Provide the [X, Y] coordinate of the cell's center where the given text is located.  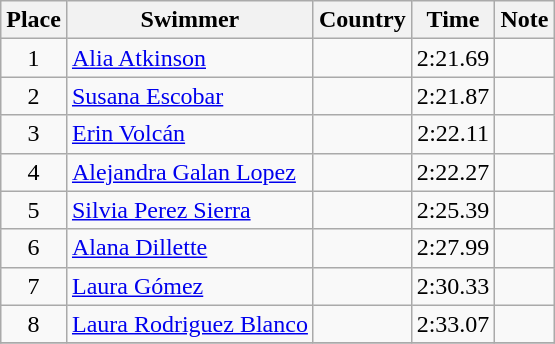
Susana Escobar [190, 96]
Silvia Perez Sierra [190, 210]
Note [524, 20]
Swimmer [190, 20]
Alana Dillette [190, 248]
Alejandra Galan Lopez [190, 172]
Laura Gómez [190, 286]
Erin Volcán [190, 134]
7 [34, 286]
Laura Rodriguez Blanco [190, 324]
Country [362, 20]
Place [34, 20]
1 [34, 58]
3 [34, 134]
2:21.87 [453, 96]
Alia Atkinson [190, 58]
2:33.07 [453, 324]
2:21.69 [453, 58]
2:27.99 [453, 248]
8 [34, 324]
4 [34, 172]
Time [453, 20]
2:30.33 [453, 286]
2:22.11 [453, 134]
6 [34, 248]
2:25.39 [453, 210]
5 [34, 210]
2 [34, 96]
2:22.27 [453, 172]
